For the text-containing cell, return its midpoint in (X, Y) coordinate format. 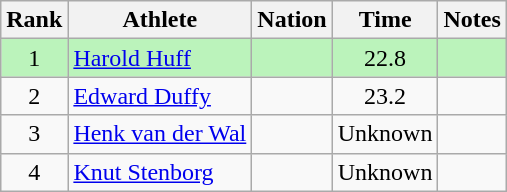
Athlete (160, 20)
Edward Duffy (160, 96)
23.2 (385, 96)
2 (34, 96)
Rank (34, 20)
1 (34, 58)
Henk van der Wal (160, 134)
Harold Huff (160, 58)
Knut Stenborg (160, 172)
22.8 (385, 58)
Notes (472, 20)
4 (34, 172)
Time (385, 20)
Nation (292, 20)
3 (34, 134)
